Return [X, Y] of the center of cell containing provided text 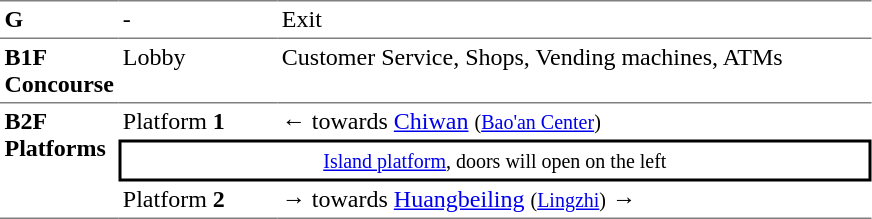
← towards Chiwan (Bao'an Center) [574, 122]
Island platform, doors will open on the left [494, 161]
B1FConcourse [59, 71]
- [198, 19]
Platform 1 [198, 122]
Exit [574, 19]
Lobby [198, 71]
G [59, 19]
Customer Service, Shops, Vending machines, ATMs [574, 71]
